Return the (x, y) coordinate for the center point of the cell that contains the specified text.  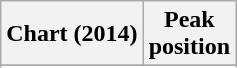
Chart (2014) (72, 34)
Peakposition (189, 34)
